Scan for the cell matching the given text and deliver its (X, Y) coordinate at center. 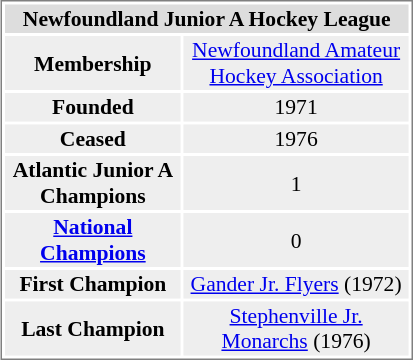
Newfoundland Amateur Hockey Association (296, 63)
Newfoundland Junior A Hockey League (207, 18)
Membership (93, 63)
Last Champion (93, 329)
0 (296, 240)
Founded (93, 107)
1 (296, 183)
Ceased (93, 138)
Stephenville Jr. Monarchs (1976) (296, 329)
First Champion (93, 284)
National Champions (93, 240)
1976 (296, 138)
1971 (296, 107)
Gander Jr. Flyers (1972) (296, 284)
Atlantic Junior A Champions (93, 183)
